Find where the given text appears and provide that cell's center as [x, y] coordinate. 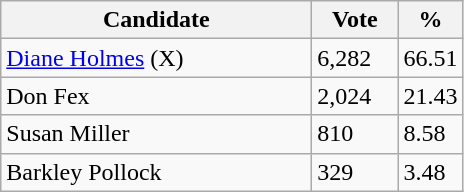
% [430, 20]
Vote [355, 20]
329 [355, 172]
Barkley Pollock [156, 172]
8.58 [430, 134]
3.48 [430, 172]
810 [355, 134]
Diane Holmes (X) [156, 58]
Candidate [156, 20]
2,024 [355, 96]
Susan Miller [156, 134]
Don Fex [156, 96]
66.51 [430, 58]
21.43 [430, 96]
6,282 [355, 58]
